Find where the given text appears and provide that cell's center as (X, Y) coordinate. 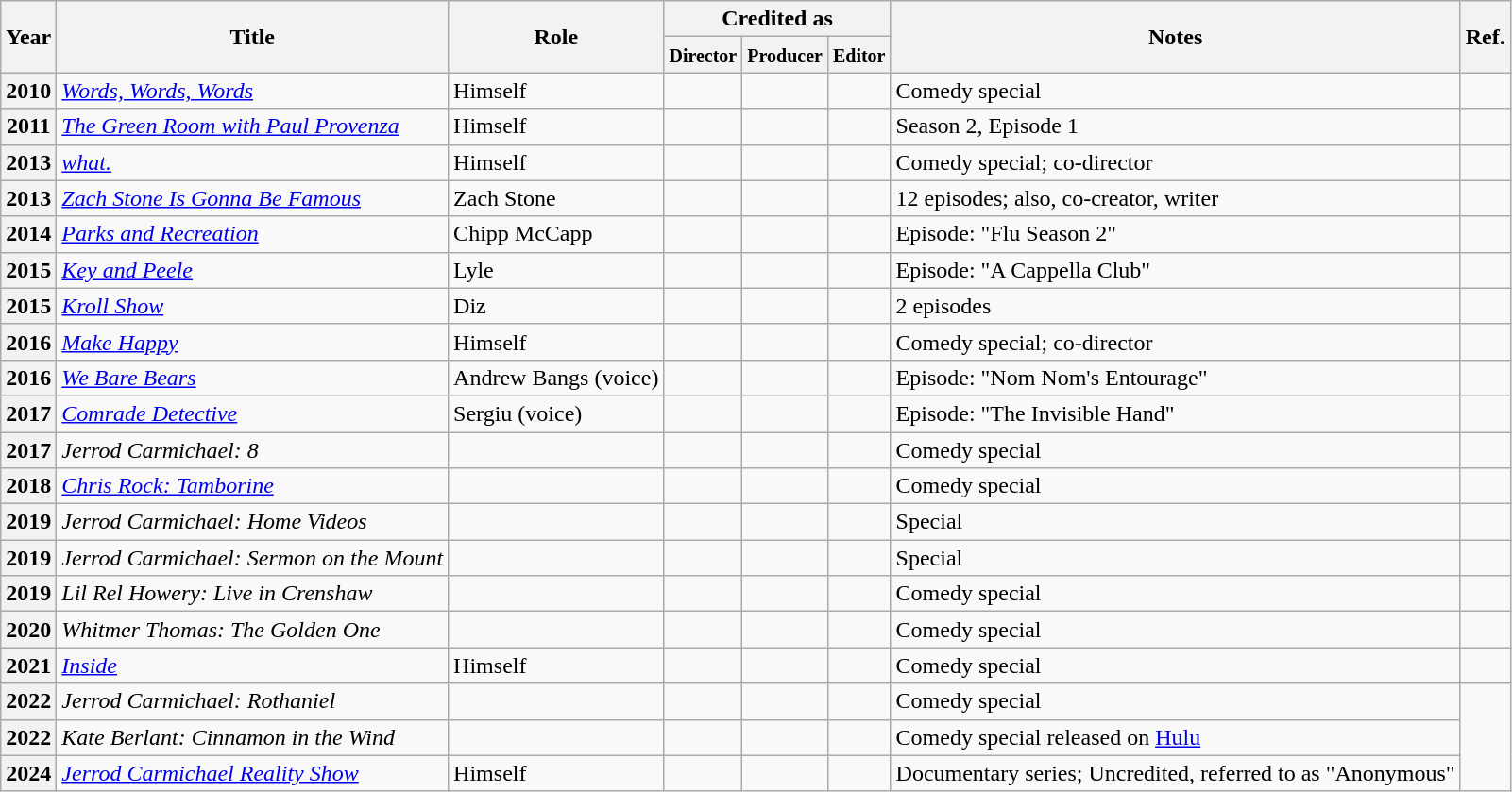
Whitmer Thomas: The Golden One (253, 630)
Episode: "The Invisible Hand" (1175, 413)
Chris Rock: Tamborine (253, 486)
Producer (786, 55)
2024 (28, 773)
Zach Stone Is Gonna Be Famous (253, 198)
Lyle (556, 270)
Chipp McCapp (556, 234)
Comrade Detective (253, 413)
Kroll Show (253, 306)
what. (253, 162)
Episode: "Flu Season 2" (1175, 234)
Sergiu (voice) (556, 413)
Year (28, 37)
Director (703, 55)
Ref. (1485, 37)
Episode: "Nom Nom's Entourage" (1175, 378)
Title (253, 37)
12 episodes; also, co-creator, writer (1175, 198)
Parks and Recreation (253, 234)
Notes (1175, 37)
Zach Stone (556, 198)
2014 (28, 234)
Editor (859, 55)
2020 (28, 630)
Jerrod Carmichael: 8 (253, 450)
Key and Peele (253, 270)
2018 (28, 486)
We Bare Bears (253, 378)
2011 (28, 126)
Jerrod Carmichael: Home Videos (253, 522)
Season 2, Episode 1 (1175, 126)
Episode: "A Cappella Club" (1175, 270)
Jerrod Carmichael: Rothaniel (253, 701)
Role (556, 37)
Lil Rel Howery: Live in Crenshaw (253, 594)
Kate Berlant: Cinnamon in the Wind (253, 737)
Credited as (777, 19)
The Green Room with Paul Provenza (253, 126)
Inside (253, 666)
Andrew Bangs (voice) (556, 378)
Jerrod Carmichael Reality Show (253, 773)
Comedy special released on Hulu (1175, 737)
Documentary series; Uncredited, referred to as "Anonymous" (1175, 773)
Jerrod Carmichael: Sermon on the Mount (253, 558)
2010 (28, 91)
Diz (556, 306)
2 episodes (1175, 306)
2021 (28, 666)
Words, Words, Words (253, 91)
Make Happy (253, 342)
